Locate the cell with the specified text and output its [X, Y] center coordinate. 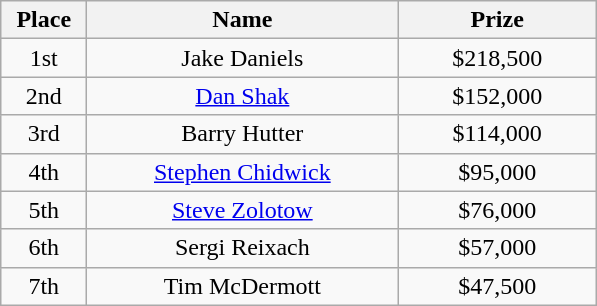
Sergi Reixach [242, 248]
1st [44, 58]
Barry Hutter [242, 134]
Dan Shak [242, 96]
2nd [44, 96]
$218,500 [498, 58]
7th [44, 286]
Jake Daniels [242, 58]
6th [44, 248]
4th [44, 172]
Prize [498, 20]
Place [44, 20]
$114,000 [498, 134]
$95,000 [498, 172]
3rd [44, 134]
Stephen Chidwick [242, 172]
5th [44, 210]
$152,000 [498, 96]
Steve Zolotow [242, 210]
$76,000 [498, 210]
$47,500 [498, 286]
$57,000 [498, 248]
Name [242, 20]
Tim McDermott [242, 286]
